Locate the cell with the specified text and output its [X, Y] center coordinate. 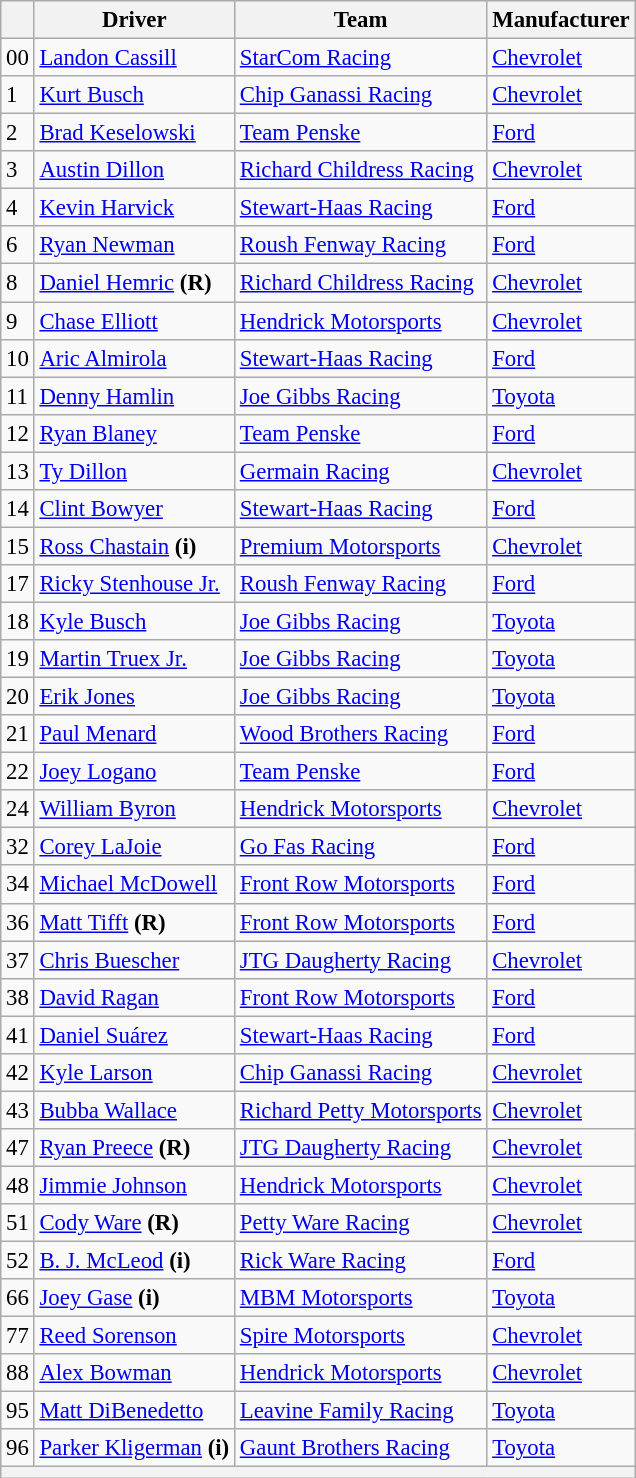
Gaunt Brothers Racing [361, 1449]
Jimmie Johnson [134, 1185]
B. J. McLeod (i) [134, 1261]
Ross Chastain (i) [134, 546]
43 [18, 1110]
Matt DiBenedetto [134, 1411]
William Byron [134, 809]
Paul Menard [134, 734]
1 [18, 95]
37 [18, 960]
9 [18, 321]
Spire Motorsports [361, 1336]
11 [18, 396]
6 [18, 245]
96 [18, 1449]
Leavine Family Racing [361, 1411]
19 [18, 659]
13 [18, 471]
41 [18, 1035]
38 [18, 997]
Aric Almirola [134, 358]
95 [18, 1411]
10 [18, 358]
36 [18, 922]
Brad Keselowski [134, 133]
Rick Ware Racing [361, 1261]
Austin Dillon [134, 170]
51 [18, 1223]
Daniel Hemric (R) [134, 283]
Ryan Newman [134, 245]
3 [18, 170]
77 [18, 1336]
David Ragan [134, 997]
Landon Cassill [134, 58]
8 [18, 283]
Chris Buescher [134, 960]
47 [18, 1148]
Matt Tifft (R) [134, 922]
32 [18, 847]
Chase Elliott [134, 321]
15 [18, 546]
24 [18, 809]
21 [18, 734]
Kevin Harvick [134, 208]
Petty Ware Racing [361, 1223]
Parker Kligerman (i) [134, 1449]
MBM Motorsports [361, 1298]
Joey Gase (i) [134, 1298]
Ryan Blaney [134, 433]
Corey LaJoie [134, 847]
52 [18, 1261]
Kyle Larson [134, 1073]
22 [18, 772]
Ryan Preece (R) [134, 1148]
Manufacturer [561, 20]
Michael McDowell [134, 885]
17 [18, 584]
88 [18, 1373]
2 [18, 133]
20 [18, 697]
12 [18, 433]
66 [18, 1298]
00 [18, 58]
Ty Dillon [134, 471]
Kyle Busch [134, 621]
Denny Hamlin [134, 396]
Cody Ware (R) [134, 1223]
Ricky Stenhouse Jr. [134, 584]
14 [18, 509]
Joey Logano [134, 772]
StarCom Racing [361, 58]
34 [18, 885]
Erik Jones [134, 697]
Germain Racing [361, 471]
Team [361, 20]
18 [18, 621]
Richard Petty Motorsports [361, 1110]
4 [18, 208]
48 [18, 1185]
Reed Sorenson [134, 1336]
Kurt Busch [134, 95]
Go Fas Racing [361, 847]
Martin Truex Jr. [134, 659]
Wood Brothers Racing [361, 734]
Driver [134, 20]
Alex Bowman [134, 1373]
42 [18, 1073]
Daniel Suárez [134, 1035]
Clint Bowyer [134, 509]
Bubba Wallace [134, 1110]
Premium Motorsports [361, 546]
